Identify which cell holds the provided text, then report its (x, y) central coordinate. 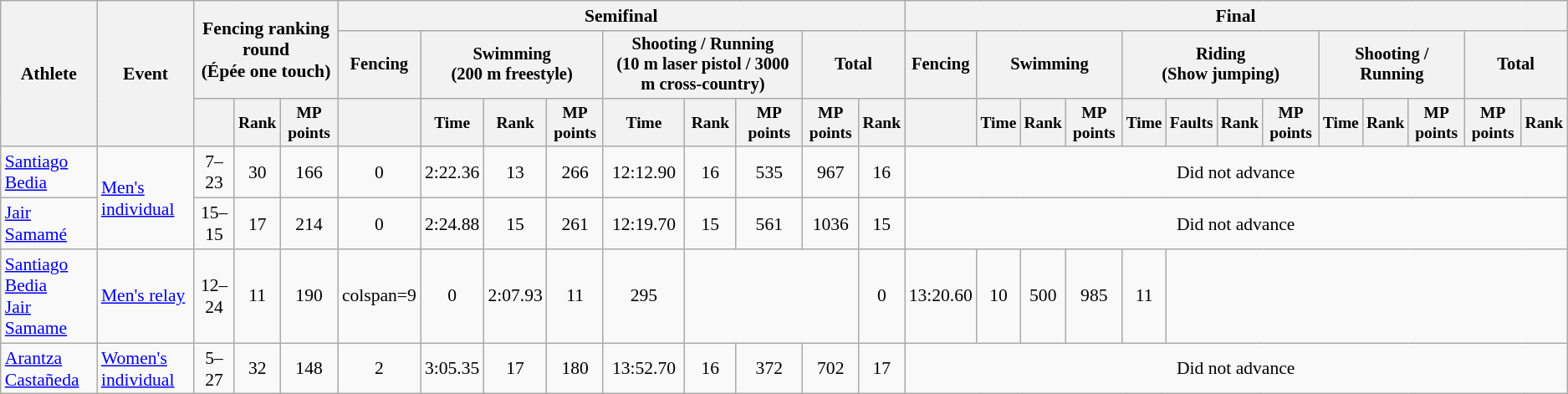
180 (575, 368)
15–15 (214, 224)
2:22.36 (452, 172)
12:19.70 (644, 224)
colspan=9 (380, 296)
Shooting / Running (1392, 65)
Riding(Show jumping) (1221, 65)
10 (999, 296)
Santiago Bedia⁣Jair Samame⁣ (49, 296)
1036 (830, 224)
5–27 (214, 368)
372 (769, 368)
Shooting / Running(10 m laser pistol / 3000 m cross-country) (702, 65)
967 (830, 172)
535 (769, 172)
32 (258, 368)
Athlete (49, 74)
12–24 (214, 296)
Arantza Castañeda⁣ (49, 368)
266 (575, 172)
2:07.93 (515, 296)
30 (258, 172)
13 (515, 172)
Final (1236, 16)
2 (380, 368)
7–23 (214, 172)
Men's individual (146, 198)
702 (830, 368)
Event (146, 74)
Faults (1191, 122)
3:05.35 (452, 368)
261 (575, 224)
Semifinal (621, 16)
2:24.88 (452, 224)
13:52.70 (644, 368)
Swimming (1050, 65)
Men's relay (146, 296)
500 (1044, 296)
148 (309, 368)
166 (309, 172)
295 (644, 296)
Jair Samamé (49, 224)
561 (769, 224)
13:20.60 (941, 296)
Santiago Bedia⁣ (49, 172)
Swimming(200 m freestyle) (512, 65)
190 (309, 296)
Women's individual (146, 368)
Fencing ranking round(Épée one touch) (266, 50)
214 (309, 224)
12:12.90 (644, 172)
985 (1095, 296)
